For the text-containing cell, return its midpoint in (X, Y) coordinate format. 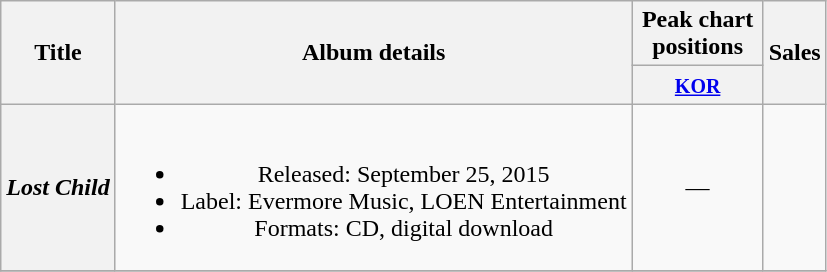
KOR (698, 85)
Released: September 25, 2015Label: Evermore Music, LOEN EntertainmentFormats: CD, digital download (374, 188)
Album details (374, 52)
— (698, 188)
Peak chart positions (698, 34)
Sales (794, 52)
Lost Child (58, 188)
Title (58, 52)
